Return the [X, Y] coordinate for the center point of the cell that contains the specified text.  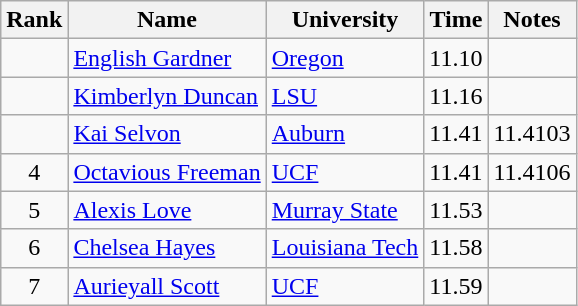
Kimberlyn Duncan [167, 96]
Octavious Freeman [167, 172]
11.16 [456, 96]
Louisiana Tech [345, 248]
11.58 [456, 248]
Name [167, 20]
Alexis Love [167, 210]
11.4106 [532, 172]
Murray State [345, 210]
LSU [345, 96]
4 [34, 172]
11.59 [456, 286]
University [345, 20]
Aurieyall Scott [167, 286]
7 [34, 286]
11.10 [456, 58]
5 [34, 210]
Notes [532, 20]
6 [34, 248]
Auburn [345, 134]
Time [456, 20]
Kai Selvon [167, 134]
11.4103 [532, 134]
11.53 [456, 210]
English Gardner [167, 58]
Rank [34, 20]
Chelsea Hayes [167, 248]
Oregon [345, 58]
